Return the (X, Y) coordinate for the center point of the cell that contains the specified text.  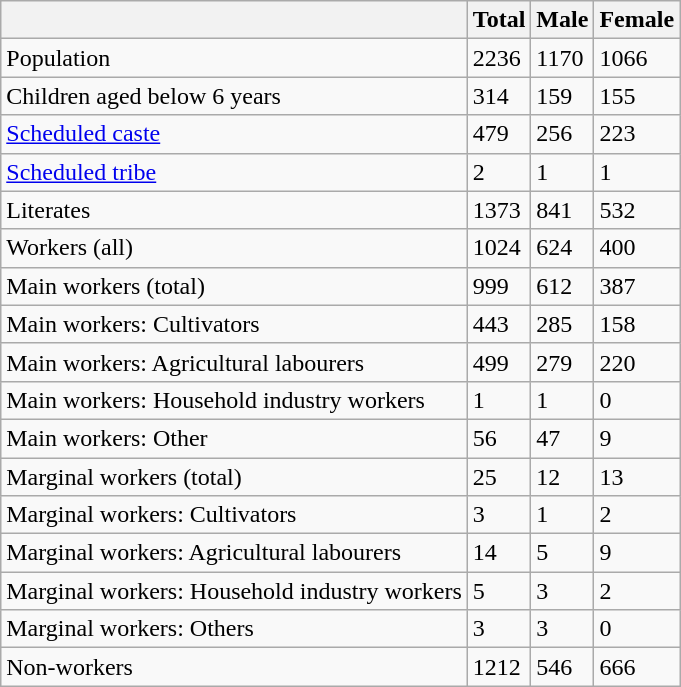
1373 (499, 210)
158 (637, 324)
443 (499, 324)
479 (499, 134)
159 (562, 96)
999 (499, 286)
47 (562, 438)
223 (637, 134)
Main workers: Agricultural labourers (234, 362)
256 (562, 134)
Main workers: Cultivators (234, 324)
Total (499, 20)
1212 (499, 667)
532 (637, 210)
Literates (234, 210)
Male (562, 20)
387 (637, 286)
2236 (499, 58)
314 (499, 96)
Children aged below 6 years (234, 96)
Main workers: Household industry workers (234, 400)
1066 (637, 58)
Workers (all) (234, 248)
499 (499, 362)
13 (637, 477)
Marginal workers: Others (234, 629)
Non-workers (234, 667)
279 (562, 362)
624 (562, 248)
1170 (562, 58)
Marginal workers: Cultivators (234, 515)
1024 (499, 248)
Main workers (total) (234, 286)
155 (637, 96)
612 (562, 286)
546 (562, 667)
Main workers: Other (234, 438)
Population (234, 58)
Scheduled tribe (234, 172)
666 (637, 667)
Marginal workers (total) (234, 477)
Scheduled caste (234, 134)
Marginal workers: Household industry workers (234, 591)
14 (499, 553)
400 (637, 248)
285 (562, 324)
25 (499, 477)
12 (562, 477)
841 (562, 210)
220 (637, 362)
56 (499, 438)
Female (637, 20)
Marginal workers: Agricultural labourers (234, 553)
